Pinpoint the cell where the given text exists, returning its (x, y) midpoint coordinate. 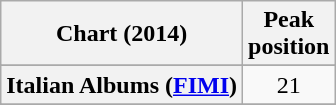
Italian Albums (FIMI) (122, 85)
21 (289, 85)
Chart (2014) (122, 34)
Peakposition (289, 34)
